Determine the (x, y) coordinate at the center of the cell enclosing the given text.  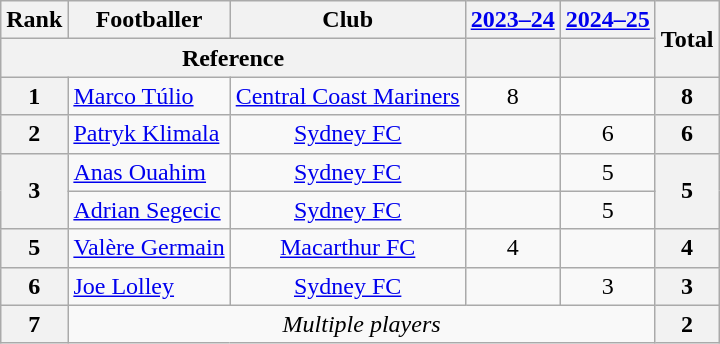
Footballer (149, 20)
1 (34, 96)
Club (348, 20)
Valère Germain (149, 248)
Central Coast Mariners (348, 96)
Reference (233, 58)
Macarthur FC (348, 248)
Anas Ouahim (149, 172)
7 (34, 324)
Total (687, 39)
Marco Túlio (149, 96)
Rank (34, 20)
Multiple players (362, 324)
2023–24 (512, 20)
Adrian Segecic (149, 210)
Joe Lolley (149, 286)
Patryk Klimala (149, 134)
2024–25 (608, 20)
